Capture the cell that displays the provided text and extract its (x, y) central coordinate. 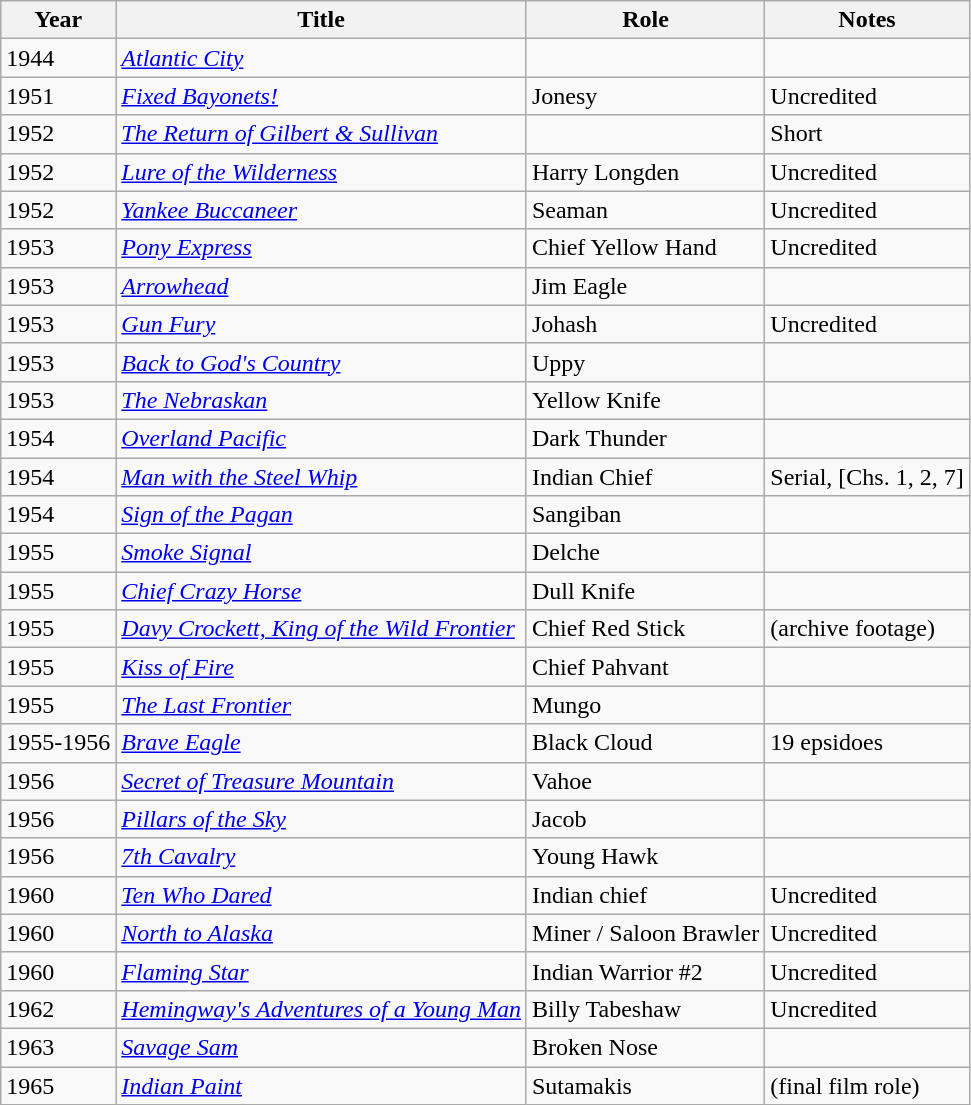
Harry Longden (645, 172)
Indian Paint (322, 1085)
Pillars of the Sky (322, 819)
Fixed Bayonets! (322, 96)
Savage Sam (322, 1047)
Back to God's Country (322, 362)
Mungo (645, 705)
Short (867, 134)
Billy Tabeshaw (645, 1009)
Serial, [Chs. 1, 2, 7] (867, 477)
Notes (867, 20)
Pony Express (322, 248)
Gun Fury (322, 324)
Overland Pacific (322, 438)
Yankee Buccaneer (322, 210)
Indian chief (645, 895)
Arrowhead (322, 286)
The Last Frontier (322, 705)
1944 (58, 58)
Yellow Knife (645, 400)
Delche (645, 553)
Man with the Steel Whip (322, 477)
Dull Knife (645, 591)
Flaming Star (322, 971)
1962 (58, 1009)
Jonesy (645, 96)
Jim Eagle (645, 286)
Jacob (645, 819)
Secret of Treasure Mountain (322, 781)
1955-1956 (58, 743)
North to Alaska (322, 933)
Role (645, 20)
1965 (58, 1085)
Dark Thunder (645, 438)
Davy Crockett, King of the Wild Frontier (322, 629)
Sign of the Pagan (322, 515)
Black Cloud (645, 743)
19 epsidoes (867, 743)
Uppy (645, 362)
Lure of the Wilderness (322, 172)
(final film role) (867, 1085)
Broken Nose (645, 1047)
Sangiban (645, 515)
Young Hawk (645, 857)
Chief Pahvant (645, 667)
Atlantic City (322, 58)
1951 (58, 96)
The Return of Gilbert & Sullivan (322, 134)
Miner / Saloon Brawler (645, 933)
Vahoe (645, 781)
Indian Warrior #2 (645, 971)
Johash (645, 324)
Chief Yellow Hand (645, 248)
(archive footage) (867, 629)
Ten Who Dared (322, 895)
1963 (58, 1047)
Title (322, 20)
Chief Crazy Horse (322, 591)
7th Cavalry (322, 857)
Indian Chief (645, 477)
The Nebraskan (322, 400)
Year (58, 20)
Hemingway's Adventures of a Young Man (322, 1009)
Brave Eagle (322, 743)
Smoke Signal (322, 553)
Chief Red Stick (645, 629)
Seaman (645, 210)
Sutamakis (645, 1085)
Kiss of Fire (322, 667)
